Locate the cell with the specified text and output its (x, y) center coordinate. 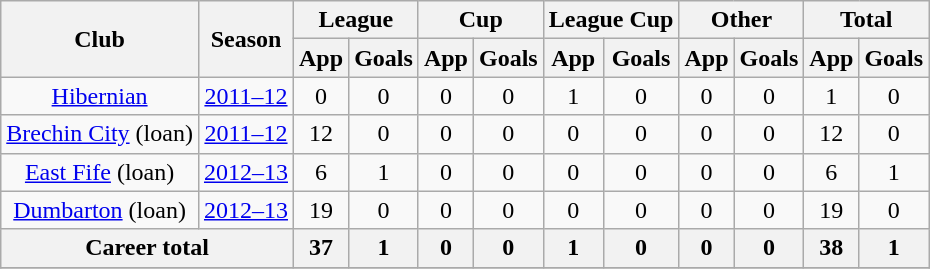
Brechin City (loan) (100, 134)
Cup (480, 20)
League Cup (611, 20)
37 (322, 248)
Club (100, 39)
Other (742, 20)
East Fife (loan) (100, 172)
Career total (148, 248)
Dumbarton (loan) (100, 210)
League (356, 20)
Total (866, 20)
Hibernian (100, 96)
Season (246, 39)
38 (832, 248)
